Capture the cell that displays the provided text and extract its [X, Y] central coordinate. 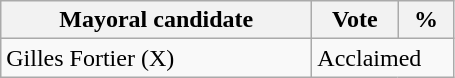
Vote [355, 20]
Mayoral candidate [156, 20]
% [426, 20]
Gilles Fortier (X) [156, 58]
Acclaimed [383, 58]
